Determine the (x, y) coordinate at the center of the cell enclosing the given text.  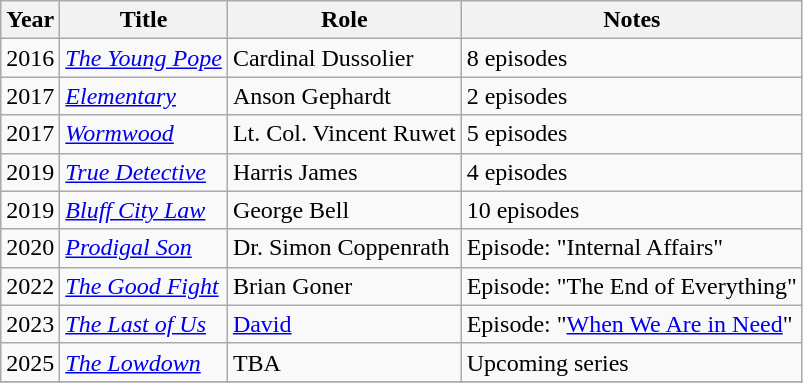
Prodigal Son (144, 248)
Role (344, 20)
Year (30, 20)
David (344, 324)
Elementary (144, 96)
2 episodes (632, 96)
Dr. Simon Coppenrath (344, 248)
Harris James (344, 172)
The Last of Us (144, 324)
Wormwood (144, 134)
Episode: "Internal Affairs" (632, 248)
The Young Pope (144, 58)
Bluff City Law (144, 210)
The Good Fight (144, 286)
The Lowdown (144, 362)
Title (144, 20)
Anson Gephardt (344, 96)
Brian Goner (344, 286)
TBA (344, 362)
Lt. Col. Vincent Ruwet (344, 134)
4 episodes (632, 172)
Cardinal Dussolier (344, 58)
2020 (30, 248)
2016 (30, 58)
Episode: "The End of Everything" (632, 286)
George Bell (344, 210)
8 episodes (632, 58)
2025 (30, 362)
10 episodes (632, 210)
2022 (30, 286)
5 episodes (632, 134)
Upcoming series (632, 362)
True Detective (144, 172)
2023 (30, 324)
Notes (632, 20)
Episode: "When We Are in Need" (632, 324)
